Locate the cell with the specified text and output its [x, y] center coordinate. 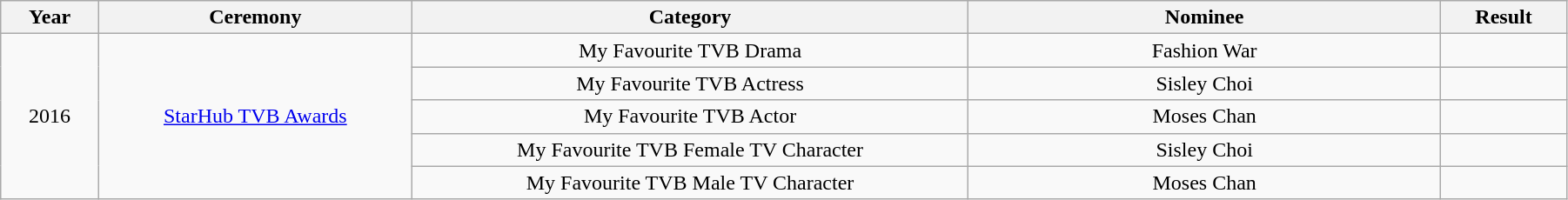
Fashion War [1204, 50]
Category [689, 17]
2016 [50, 117]
My Favourite TVB Actor [689, 117]
My Favourite TVB Male TV Character [689, 183]
My Favourite TVB Drama [689, 50]
StarHub TVB Awards [255, 117]
Ceremony [255, 17]
My Favourite TVB Female TV Character [689, 150]
Result [1504, 17]
Year [50, 17]
My Favourite TVB Actress [689, 83]
Nominee [1204, 17]
